Pinpoint the cell where the given text exists, returning its (X, Y) midpoint coordinate. 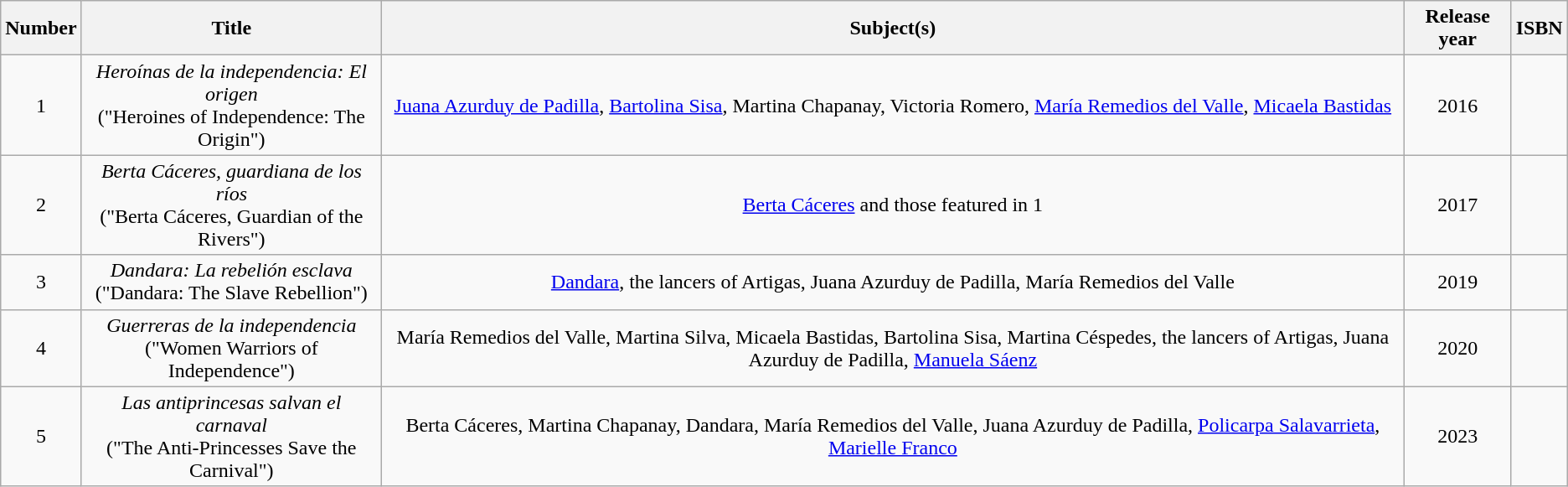
Berta Cáceres and those featured in 1 (893, 205)
Number (41, 28)
Berta Cáceres, Martina Chapanay, Dandara, María Remedios del Valle, Juana Azurduy de Padilla, Policarpa Salavarrieta, Marielle Franco (893, 436)
Juana Azurduy de Padilla, Bartolina Sisa, Martina Chapanay, Victoria Romero, María Remedios del Valle, Micaela Bastidas (893, 106)
2023 (1457, 436)
3 (41, 282)
2019 (1457, 282)
2017 (1457, 205)
Release year (1457, 28)
ISBN (1540, 28)
1 (41, 106)
5 (41, 436)
4 (41, 348)
2020 (1457, 348)
Dandara, the lancers of Artigas, Juana Azurduy de Padilla, María Remedios del Valle (893, 282)
Heroínas de la independencia: El origen("Heroines of Independence: The Origin") (231, 106)
2 (41, 205)
Guerreras de la independencia("Women Warriors of Independence") (231, 348)
Dandara: La rebelión esclava("Dandara: The Slave Rebellion") (231, 282)
Title (231, 28)
2016 (1457, 106)
Subject(s) (893, 28)
Berta Cáceres, guardiana de los ríos("Berta Cáceres, Guardian of the Rivers") (231, 205)
Las antiprincesas salvan el carnaval("The Anti-Princesses Save the Carnival") (231, 436)
